Detect which cell encompasses the target text, then output its (x, y) center coordinate. 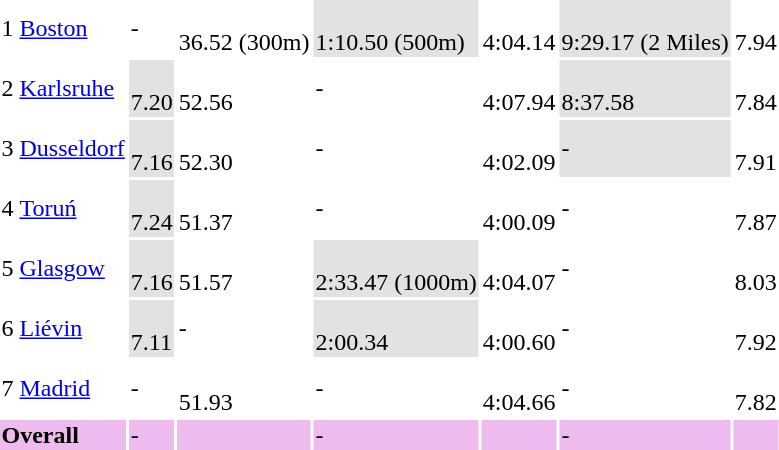
7.84 (756, 88)
7.94 (756, 28)
6 (8, 328)
Glasgow (72, 268)
Liévin (72, 328)
52.30 (244, 148)
51.37 (244, 208)
7 (8, 388)
Dusseldorf (72, 148)
7.91 (756, 148)
8:37.58 (645, 88)
3 (8, 148)
36.52 (300m) (244, 28)
4:04.14 (519, 28)
2:33.47 (1000m) (396, 268)
51.93 (244, 388)
4:00.09 (519, 208)
52.56 (244, 88)
4:04.07 (519, 268)
4:07.94 (519, 88)
8.03 (756, 268)
4:02.09 (519, 148)
4:04.66 (519, 388)
1 (8, 28)
2 (8, 88)
4 (8, 208)
Overall (63, 435)
7.92 (756, 328)
9:29.17 (2 Miles) (645, 28)
7.82 (756, 388)
51.57 (244, 268)
7.11 (152, 328)
Madrid (72, 388)
7.20 (152, 88)
Boston (72, 28)
Toruń (72, 208)
1:10.50 (500m) (396, 28)
7.24 (152, 208)
5 (8, 268)
2:00.34 (396, 328)
4:00.60 (519, 328)
Karlsruhe (72, 88)
7.87 (756, 208)
